Provide the [X, Y] coordinate of the cell's center where the given text is located.  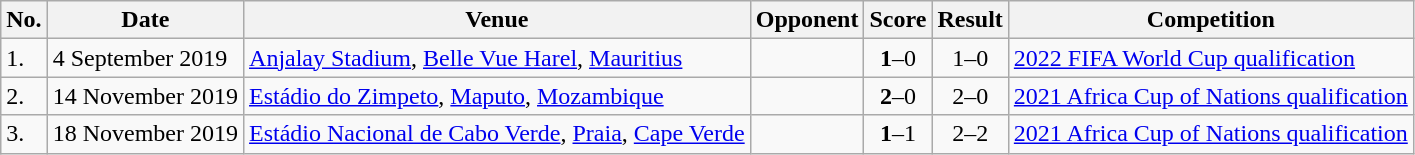
Date [145, 20]
4 September 2019 [145, 58]
18 November 2019 [145, 134]
Estádio Nacional de Cabo Verde, Praia, Cape Verde [498, 134]
2022 FIFA World Cup qualification [1210, 58]
1. [24, 58]
Score [898, 20]
Anjalay Stadium, Belle Vue Harel, Mauritius [498, 58]
Estádio do Zimpeto, Maputo, Mozambique [498, 96]
No. [24, 20]
Opponent [807, 20]
2–2 [970, 134]
Result [970, 20]
2. [24, 96]
Venue [498, 20]
Competition [1210, 20]
3. [24, 134]
1–1 [898, 134]
14 November 2019 [145, 96]
